Provide the [X, Y] coordinate of the cell's center where the given text is located.  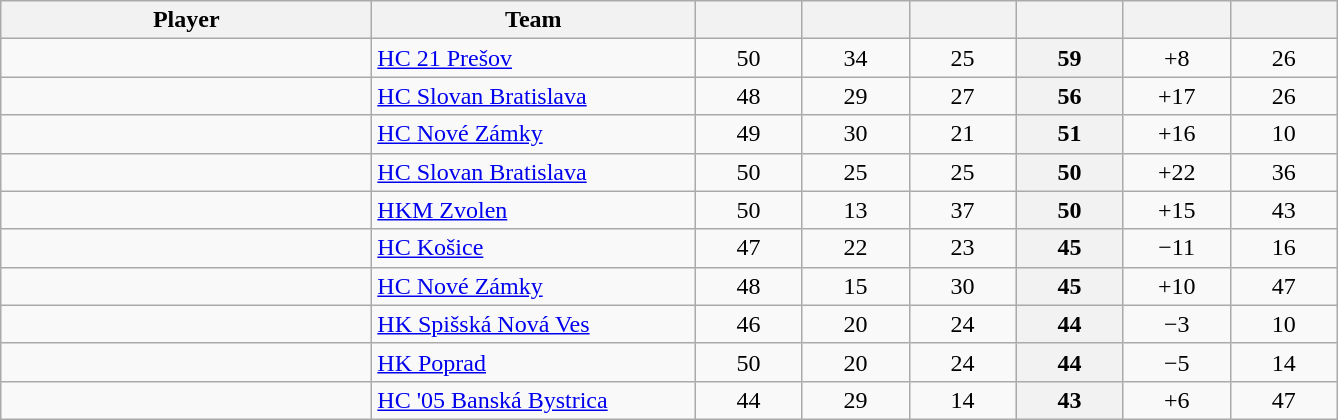
+10 [1176, 286]
16 [1284, 248]
HC '05 Banská Bystrica [534, 400]
46 [748, 324]
HC Košice [534, 248]
+15 [1176, 210]
+22 [1176, 172]
HK Spišská Nová Ves [534, 324]
56 [1070, 96]
21 [962, 134]
−11 [1176, 248]
34 [856, 58]
27 [962, 96]
HK Poprad [534, 362]
37 [962, 210]
+6 [1176, 400]
13 [856, 210]
+17 [1176, 96]
Team [534, 20]
+16 [1176, 134]
36 [1284, 172]
Player [186, 20]
HKM Zvolen [534, 210]
23 [962, 248]
59 [1070, 58]
15 [856, 286]
22 [856, 248]
HC 21 Prešov [534, 58]
−5 [1176, 362]
51 [1070, 134]
49 [748, 134]
+8 [1176, 58]
−3 [1176, 324]
